From the cell containing the given text, extract its center point as [x, y] coordinate. 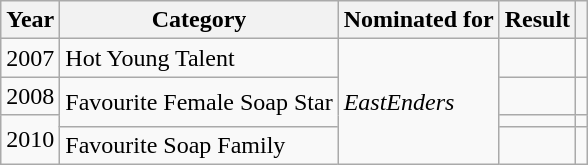
Nominated for [418, 20]
Hot Young Talent [199, 58]
EastEnders [418, 102]
Result [537, 20]
2008 [30, 96]
Favourite Female Soap Star [199, 102]
Year [30, 20]
Favourite Soap Family [199, 145]
2010 [30, 140]
Category [199, 20]
2007 [30, 58]
